Provide the (X, Y) coordinate of the cell's center where the given text is located.  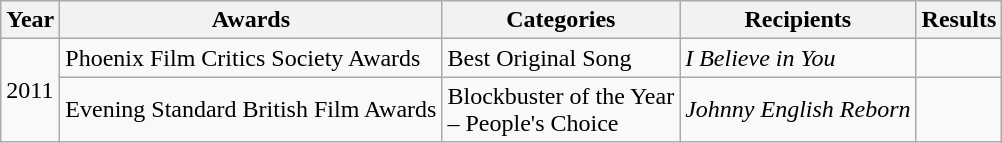
Best Original Song (561, 58)
Awards (251, 20)
Categories (561, 20)
Phoenix Film Critics Society Awards (251, 58)
Results (959, 20)
Recipients (798, 20)
Evening Standard British Film Awards (251, 110)
Year (30, 20)
I Believe in You (798, 58)
Johnny English Reborn (798, 110)
2011 (30, 90)
Blockbuster of the Year – People's Choice (561, 110)
